Identify which cell holds the provided text, then report its [x, y] central coordinate. 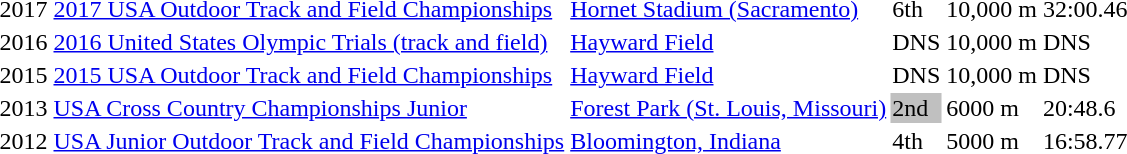
2015 USA Outdoor Track and Field Championships [309, 75]
2016 United States Olympic Trials (track and field) [309, 42]
2nd [916, 108]
Forest Park (St. Louis, Missouri) [728, 108]
USA Cross Country Championships Junior [309, 108]
6000 m [992, 108]
